Provide the (x, y) coordinate of the cell's center where the given text is located.  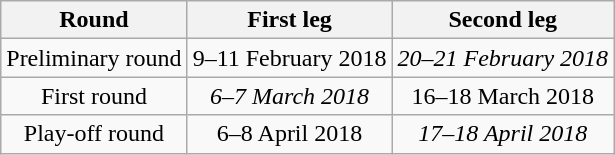
20–21 February 2018 (503, 58)
Round (94, 20)
Second leg (503, 20)
16–18 March 2018 (503, 96)
9–11 February 2018 (290, 58)
6–7 March 2018 (290, 96)
Play-off round (94, 134)
First leg (290, 20)
17–18 April 2018 (503, 134)
6–8 April 2018 (290, 134)
Preliminary round (94, 58)
First round (94, 96)
